Determine the (X, Y) coordinate at the center of the cell enclosing the given text.  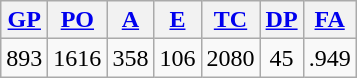
.949 (330, 58)
358 (130, 58)
PO (78, 20)
2080 (230, 58)
E (178, 20)
1616 (78, 58)
45 (282, 58)
A (130, 20)
FA (330, 20)
DP (282, 20)
106 (178, 58)
893 (24, 58)
GP (24, 20)
TC (230, 20)
